Search for the cell housing the specified text and yield its [x, y] center coordinate. 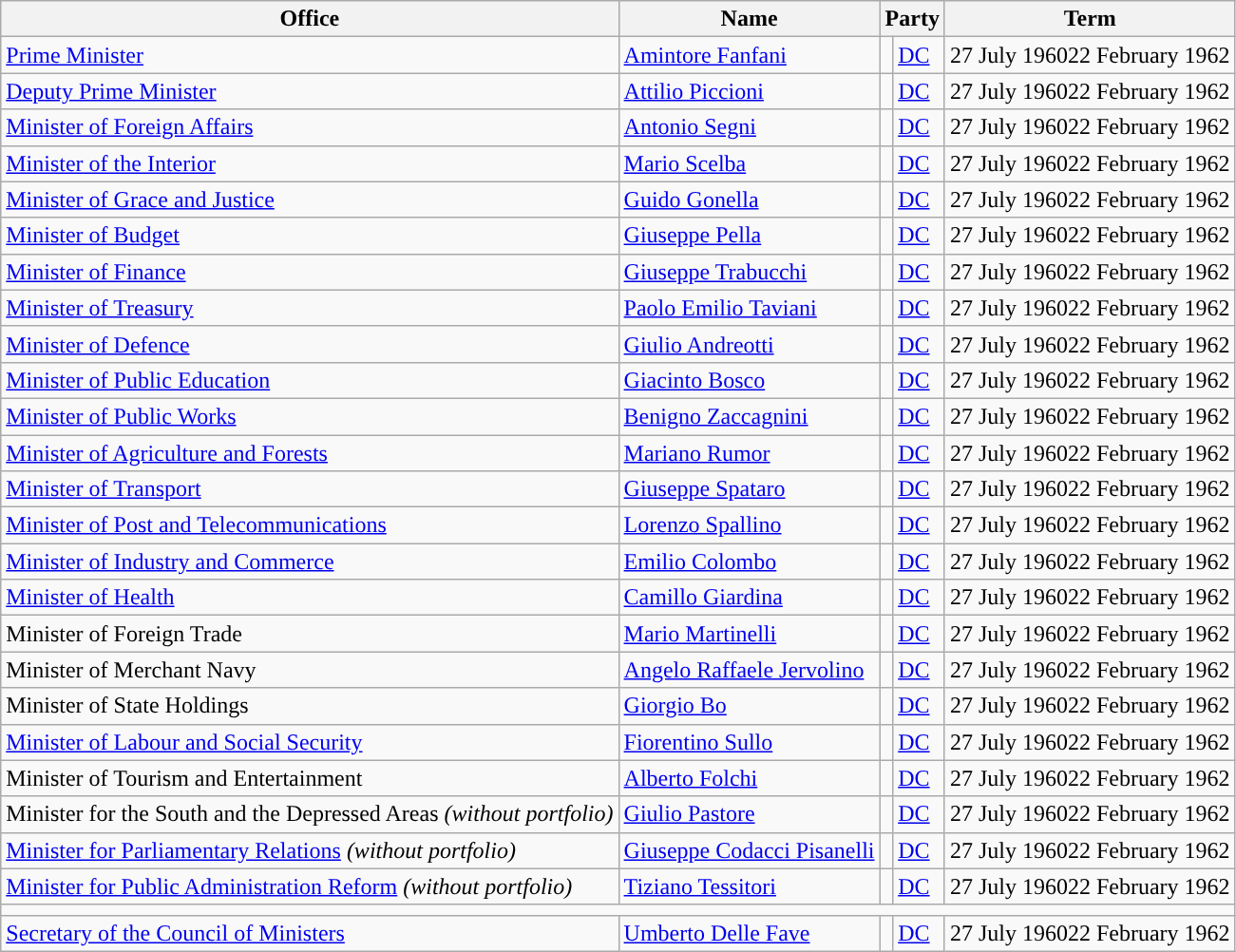
Party [912, 19]
Emilio Colombo [749, 562]
Minister of Budget [310, 236]
Minister of State Holdings [310, 706]
Lorenzo Spallino [749, 525]
Minister of Health [310, 598]
Giorgio Bo [749, 706]
Mario Martinelli [749, 634]
Minister of Foreign Trade [310, 634]
Minister for Parliamentary Relations (without portfolio) [310, 850]
Office [310, 19]
Prime Minister [310, 55]
Giuseppe Trabucchi [749, 272]
Minister of Public Works [310, 416]
Angelo Raffaele Jervolino [749, 670]
Giulio Andreotti [749, 344]
Amintore Fanfani [749, 55]
Minister of Grace and Justice [310, 200]
Mariano Rumor [749, 453]
Fiorentino Sullo [749, 742]
Minister of Defence [310, 344]
Paolo Emilio Taviani [749, 308]
Minister of Public Education [310, 380]
Minister of Labour and Social Security [310, 742]
Minister for Public Administration Reform (without portfolio) [310, 886]
Giulio Pastore [749, 814]
Attilio Piccioni [749, 91]
Minister of Agriculture and Forests [310, 453]
Mario Scelba [749, 163]
Camillo Giardina [749, 598]
Alberto Folchi [749, 778]
Minister of the Interior [310, 163]
Minister of Post and Telecommunications [310, 525]
Deputy Prime Minister [310, 91]
Tiziano Tessitori [749, 886]
Minister of Industry and Commerce [310, 562]
Giuseppe Spataro [749, 489]
Term [1090, 19]
Guido Gonella [749, 200]
Name [749, 19]
Minister of Transport [310, 489]
Minister of Tourism and Entertainment [310, 778]
Giuseppe Codacci Pisanelli [749, 850]
Minister of Foreign Affairs [310, 127]
Secretary of the Council of Ministers [310, 933]
Benigno Zaccagnini [749, 416]
Umberto Delle Fave [749, 933]
Minister for the South and the Depressed Areas (without portfolio) [310, 814]
Minister of Treasury [310, 308]
Antonio Segni [749, 127]
Minister of Merchant Navy [310, 670]
Giuseppe Pella [749, 236]
Minister of Finance [310, 272]
Giacinto Bosco [749, 380]
